Provide the (x, y) coordinate of the cell's center where the given text is located.  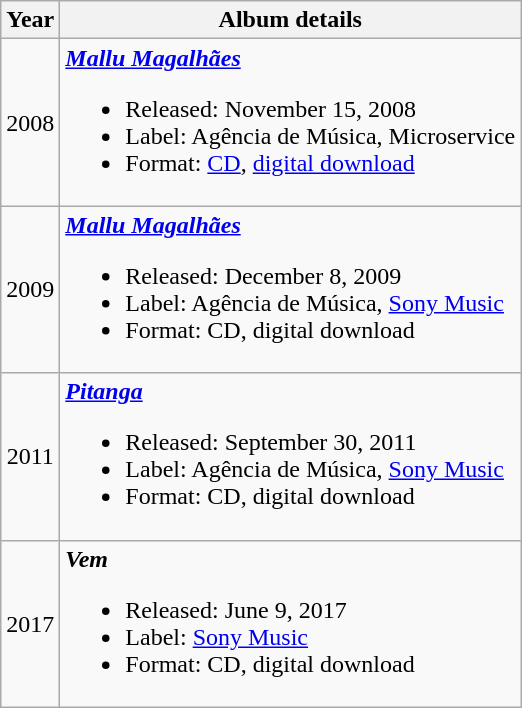
2011 (30, 456)
Year (30, 20)
Album details (290, 20)
VemReleased: June 9, 2017Label: Sony MusicFormat: CD, digital download (290, 624)
Mallu MagalhãesReleased: November 15, 2008Label: Agência de Música, MicroserviceFormat: CD, digital download (290, 122)
2009 (30, 290)
PitangaReleased: September 30, 2011Label: Agência de Música, Sony MusicFormat: CD, digital download (290, 456)
2008 (30, 122)
Mallu MagalhãesReleased: December 8, 2009Label: Agência de Música, Sony MusicFormat: CD, digital download (290, 290)
2017 (30, 624)
